From the cell containing the given text, extract its center point as [x, y] coordinate. 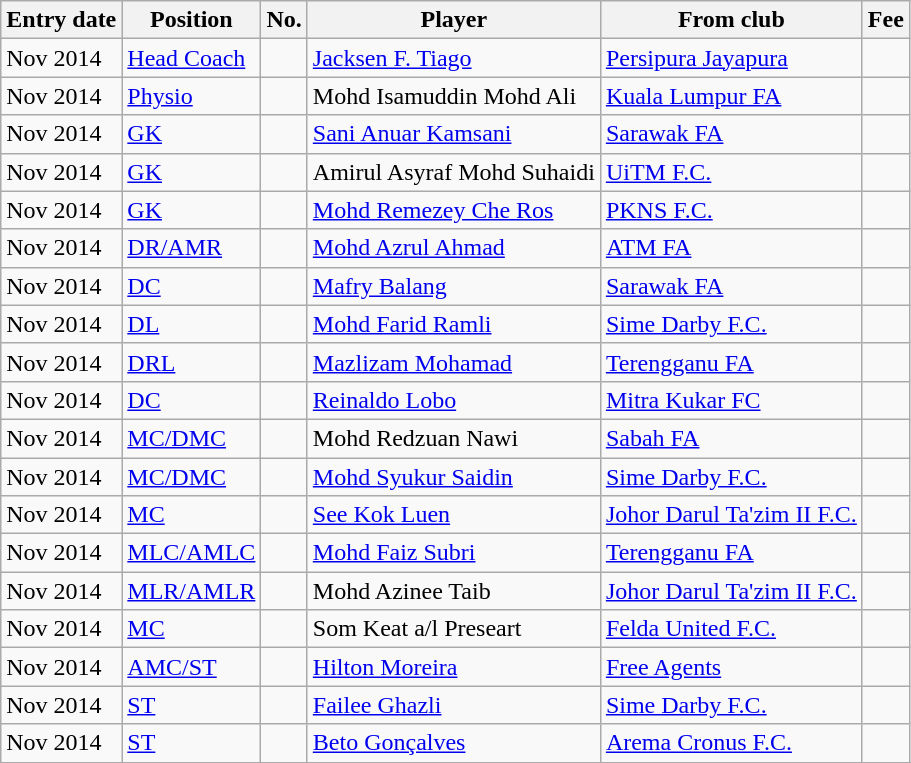
MLR/AMLR [192, 591]
Position [192, 20]
Arema Cronus F.C. [731, 743]
AMC/ST [192, 667]
Mohd Azrul Ahmad [454, 248]
Sani Anuar Kamsani [454, 134]
Player [454, 20]
Mitra Kukar FC [731, 400]
Hilton Moreira [454, 667]
Head Coach [192, 58]
Entry date [62, 20]
Som Keat a/l Preseart [454, 629]
PKNS F.C. [731, 210]
Beto Gonçalves [454, 743]
Physio [192, 96]
Mazlizam Mohamad [454, 362]
Sabah FA [731, 438]
MLC/AMLC [192, 553]
Mohd Farid Ramli [454, 324]
Mohd Faiz Subri [454, 553]
DRL [192, 362]
Mafry Balang [454, 286]
Mohd Syukur Saidin [454, 477]
Free Agents [731, 667]
DR/AMR [192, 248]
Jacksen F. Tiago [454, 58]
See Kok Luen [454, 515]
ATM FA [731, 248]
DL [192, 324]
Reinaldo Lobo [454, 400]
Mohd Isamuddin Mohd Ali [454, 96]
Mohd Remezey Che Ros [454, 210]
UiTM F.C. [731, 172]
Mohd Redzuan Nawi [454, 438]
Fee [886, 20]
No. [284, 20]
Persipura Jayapura [731, 58]
Mohd Azinee Taib [454, 591]
From club [731, 20]
Failee Ghazli [454, 705]
Felda United F.C. [731, 629]
Amirul Asyraf Mohd Suhaidi [454, 172]
Kuala Lumpur FA [731, 96]
